Pinpoint the cell where the given text exists, returning its (x, y) midpoint coordinate. 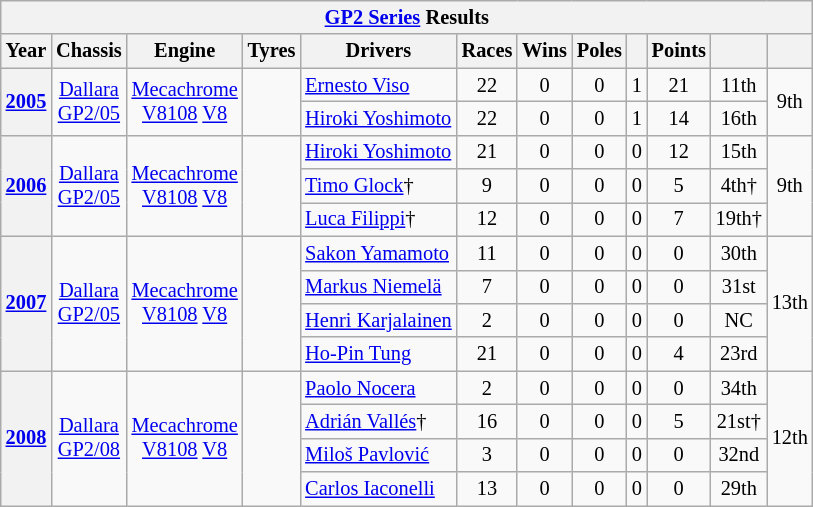
Points (679, 51)
Timo Glock† (378, 186)
19th† (739, 219)
12th (790, 438)
Wins (544, 51)
Paolo Nocera (378, 388)
16 (488, 421)
29th (739, 489)
3 (488, 455)
Chassis (88, 51)
15th (739, 152)
Drivers (378, 51)
13th (790, 304)
Markus Niemelä (378, 287)
4th† (739, 186)
Ho-Pin Tung (378, 354)
Year (26, 51)
4 (679, 354)
2007 (26, 304)
31st (739, 287)
Tyres (272, 51)
Ernesto Viso (378, 85)
32nd (739, 455)
Sakon Yamamoto (378, 253)
Engine (185, 51)
DallaraGP2/08 (88, 438)
Adrián Vallés† (378, 421)
34th (739, 388)
11 (488, 253)
11th (739, 85)
2005 (26, 102)
14 (679, 118)
Miloš Pavlović (378, 455)
Carlos Iaconelli (378, 489)
NC (739, 320)
GP2 Series Results (407, 17)
Poles (600, 51)
2008 (26, 438)
2006 (26, 186)
21st† (739, 421)
30th (739, 253)
13 (488, 489)
Luca Filippi† (378, 219)
9 (488, 186)
16th (739, 118)
23rd (739, 354)
Races (488, 51)
Henri Karjalainen (378, 320)
